Identify which cell holds the provided text, then report its [X, Y] central coordinate. 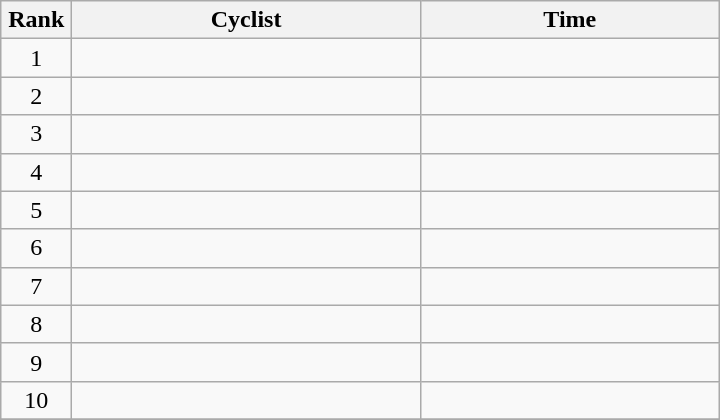
3 [36, 134]
1 [36, 58]
5 [36, 210]
2 [36, 96]
10 [36, 400]
Rank [36, 20]
Cyclist [246, 20]
9 [36, 362]
4 [36, 172]
8 [36, 324]
7 [36, 286]
Time [570, 20]
6 [36, 248]
